Scan for the cell matching the given text and deliver its [X, Y] coordinate at center. 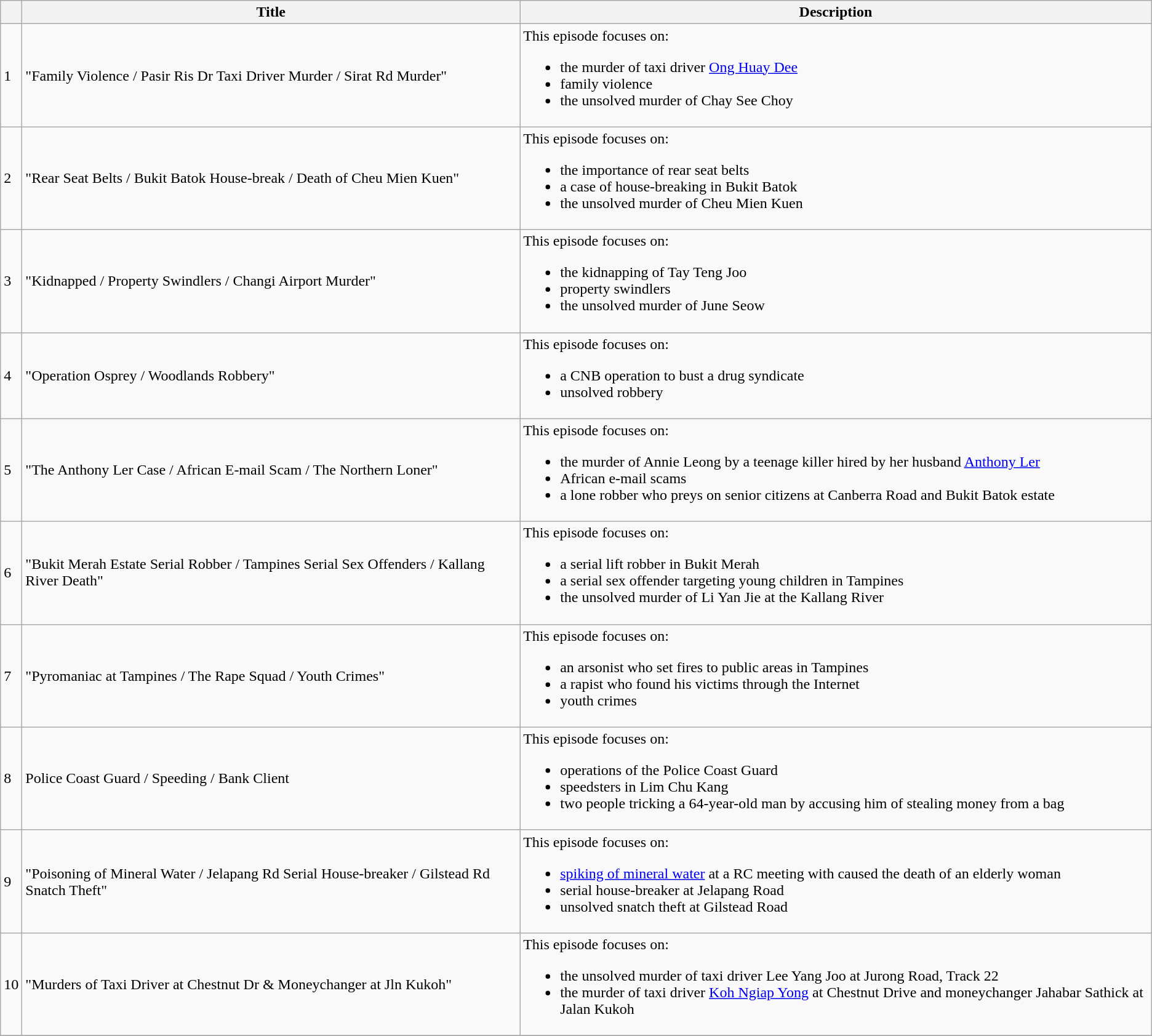
"Poisoning of Mineral Water / Jelapang Rd Serial House-breaker / Gilstead Rd Snatch Theft" [271, 881]
Police Coast Guard / Speeding / Bank Client [271, 778]
5 [11, 470]
"The Anthony Ler Case / African E-mail Scam / The Northern Loner" [271, 470]
6 [11, 572]
1 [11, 75]
This episode focuses on:the kidnapping of Tay Teng Jooproperty swindlersthe unsolved murder of June Seow [836, 281]
Title [271, 12]
"Rear Seat Belts / Bukit Batok House-break / Death of Cheu Mien Kuen" [271, 179]
"Pyromaniac at Tampines / The Rape Squad / Youth Crimes" [271, 676]
This episode focuses on:an arsonist who set fires to public areas in Tampinesa rapist who found his victims through the Internetyouth crimes [836, 676]
4 [11, 375]
This episode focuses on:the murder of taxi driver Ong Huay Deefamily violencethe unsolved murder of Chay See Choy [836, 75]
2 [11, 179]
"Bukit Merah Estate Serial Robber / Tampines Serial Sex Offenders / Kallang River Death" [271, 572]
7 [11, 676]
"Kidnapped / Property Swindlers / Changi Airport Murder" [271, 281]
This episode focuses on:the importance of rear seat beltsa case of house-breaking in Bukit Batokthe unsolved murder of Cheu Mien Kuen [836, 179]
10 [11, 984]
Description [836, 12]
8 [11, 778]
9 [11, 881]
"Operation Osprey / Woodlands Robbery" [271, 375]
"Family Violence / Pasir Ris Dr Taxi Driver Murder / Sirat Rd Murder" [271, 75]
This episode focuses on:a CNB operation to bust a drug syndicateunsolved robbery [836, 375]
"Murders of Taxi Driver at Chestnut Dr & Moneychanger at Jln Kukoh" [271, 984]
3 [11, 281]
